Detect which cell encompasses the target text, then output its (X, Y) center coordinate. 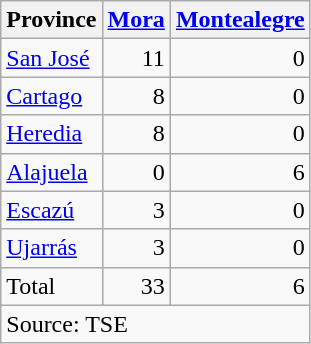
Cartago (52, 96)
Montealegre (240, 20)
Ujarrás (52, 248)
11 (136, 58)
San José (52, 58)
Mora (136, 20)
Total (52, 286)
Source: TSE (156, 324)
Escazú (52, 210)
Alajuela (52, 172)
Province (52, 20)
Heredia (52, 134)
33 (136, 286)
